Detect which cell encompasses the target text, then output its [X, Y] center coordinate. 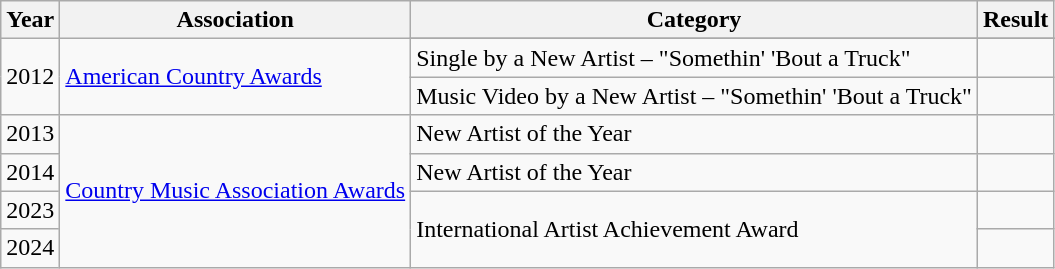
2023 [30, 210]
Year [30, 20]
2013 [30, 134]
American Country Awards [236, 77]
2014 [30, 172]
Music Video by a New Artist – "Somethin' 'Bout a Truck" [694, 96]
Association [236, 20]
Country Music Association Awards [236, 191]
Result [1015, 20]
2012 [30, 77]
International Artist Achievement Award [694, 229]
2024 [30, 248]
Category [694, 20]
Single by a New Artist – "Somethin' 'Bout a Truck" [694, 58]
